Detect which cell encompasses the target text, then output its [x, y] center coordinate. 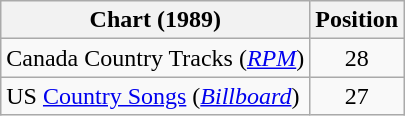
28 [357, 58]
Canada Country Tracks (RPM) [156, 58]
Chart (1989) [156, 20]
Position [357, 20]
27 [357, 96]
US Country Songs (Billboard) [156, 96]
